Determine the [x, y] coordinate at the center of the cell enclosing the given text.  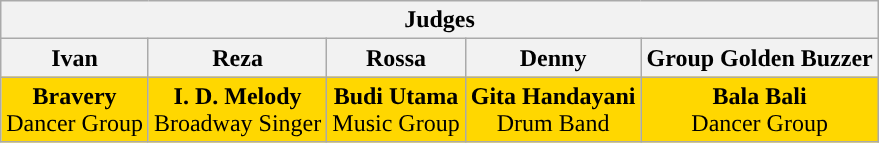
Group Golden Buzzer [760, 58]
Budi UtamaMusic Group [396, 110]
Bala BaliDancer Group [760, 110]
Denny [553, 58]
BraveryDancer Group [75, 110]
Judges [440, 20]
Ivan [75, 58]
Gita HandayaniDrum Band [553, 110]
I. D. MelodyBroadway Singer [237, 110]
Rossa [396, 58]
Reza [237, 58]
